Scan for the cell matching the given text and deliver its [x, y] coordinate at center. 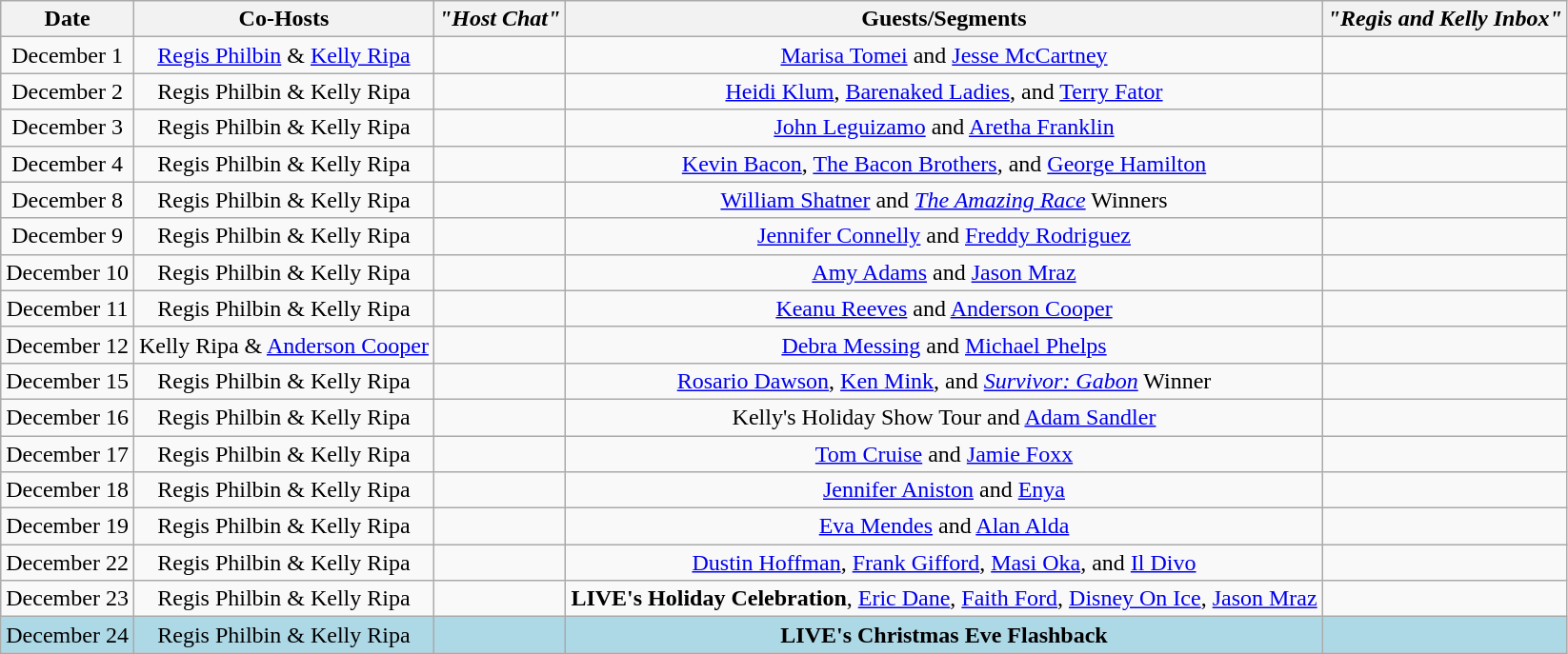
"Host Chat" [499, 19]
Dustin Hoffman, Frank Gifford, Masi Oka, and Il Divo [944, 563]
Kelly's Holiday Show Tour and Adam Sandler [944, 417]
Kevin Bacon, The Bacon Brothers, and George Hamilton [944, 164]
Eva Mendes and Alan Alda [944, 526]
December 1 [68, 55]
Marisa Tomei and Jesse McCartney [944, 55]
December 15 [68, 381]
Heidi Klum, Barenaked Ladies, and Terry Fator [944, 91]
Keanu Reeves and Anderson Cooper [944, 308]
December 19 [68, 526]
Debra Messing and Michael Phelps [944, 345]
December 23 [68, 599]
December 24 [68, 635]
December 18 [68, 490]
December 9 [68, 236]
Guests/Segments [944, 19]
Amy Adams and Jason Mraz [944, 272]
John Leguizamo and Aretha Franklin [944, 128]
Kelly Ripa & Anderson Cooper [284, 345]
December 17 [68, 454]
Rosario Dawson, Ken Mink, and Survivor: Gabon Winner [944, 381]
December 8 [68, 200]
December 12 [68, 345]
Co-Hosts [284, 19]
December 16 [68, 417]
Date [68, 19]
December 2 [68, 91]
December 11 [68, 308]
December 3 [68, 128]
Jennifer Connelly and Freddy Rodriguez [944, 236]
LIVE's Holiday Celebration, Eric Dane, Faith Ford, Disney On Ice, Jason Mraz [944, 599]
"Regis and Kelly Inbox" [1444, 19]
December 22 [68, 563]
December 10 [68, 272]
December 4 [68, 164]
Jennifer Aniston and Enya [944, 490]
LIVE's Christmas Eve Flashback [944, 635]
Tom Cruise and Jamie Foxx [944, 454]
William Shatner and The Amazing Race Winners [944, 200]
